Determine the (X, Y) coordinate at the center of the cell enclosing the given text.  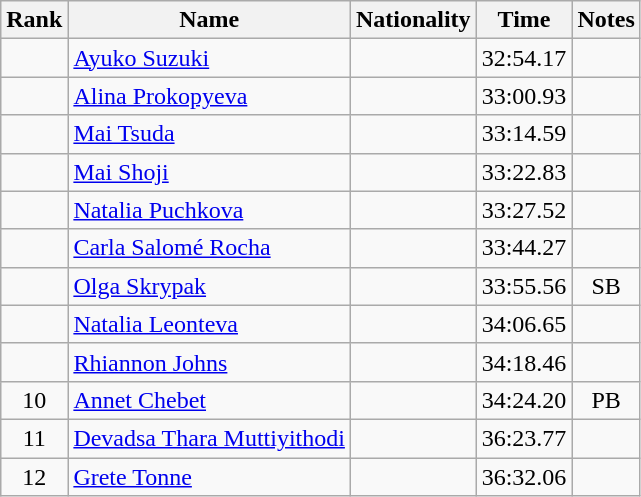
Rank (34, 20)
33:27.52 (524, 210)
PB (606, 400)
Name (210, 20)
Time (524, 20)
36:23.77 (524, 438)
Annet Chebet (210, 400)
Carla Salomé Rocha (210, 248)
Mai Shoji (210, 172)
SB (606, 286)
Alina Prokopyeva (210, 96)
Natalia Puchkova (210, 210)
10 (34, 400)
33:14.59 (524, 134)
Ayuko Suzuki (210, 58)
12 (34, 477)
Rhiannon Johns (210, 362)
33:00.93 (524, 96)
Devadsa Thara Muttiyithodi (210, 438)
34:24.20 (524, 400)
Notes (606, 20)
33:22.83 (524, 172)
Nationality (413, 20)
34:18.46 (524, 362)
Mai Tsuda (210, 134)
Natalia Leonteva (210, 324)
34:06.65 (524, 324)
11 (34, 438)
36:32.06 (524, 477)
Grete Tonne (210, 477)
32:54.17 (524, 58)
33:55.56 (524, 286)
Olga Skrypak (210, 286)
33:44.27 (524, 248)
